Return [X, Y] of the center of cell containing provided text 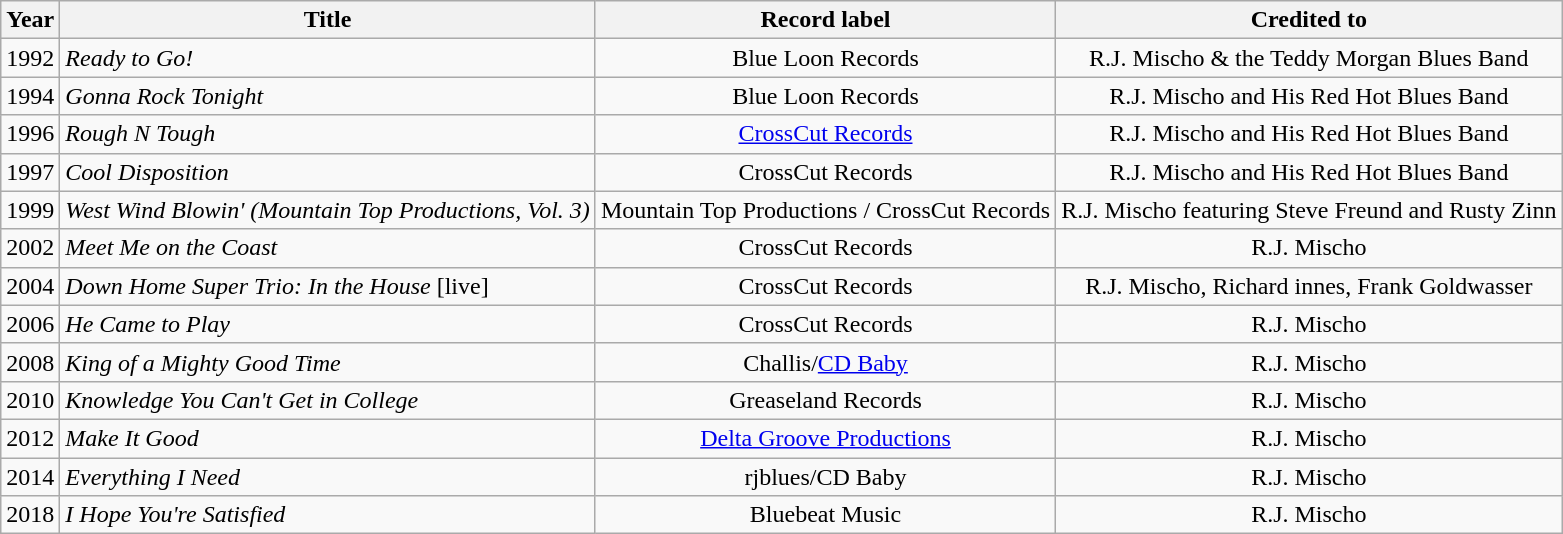
Cool Disposition [328, 172]
rjblues/CD Baby [825, 477]
2018 [30, 515]
2002 [30, 248]
Mountain Top Productions / CrossCut Records [825, 210]
He Came to Play [328, 324]
Credited to [1309, 20]
Year [30, 20]
R.J. Mischo featuring Steve Freund and Rusty Zinn [1309, 210]
I Hope You're Satisfied [328, 515]
R.J. Mischo, Richard innes, Frank Goldwasser [1309, 286]
Delta Groove Productions [825, 438]
King of a Mighty Good Time [328, 362]
West Wind Blowin' (Mountain Top Productions, Vol. 3) [328, 210]
1994 [30, 96]
Bluebeat Music [825, 515]
Down Home Super Trio: In the House [live] [328, 286]
Challis/CD Baby [825, 362]
2010 [30, 400]
Meet Me on the Coast [328, 248]
1999 [30, 210]
1997 [30, 172]
Everything I Need [328, 477]
2004 [30, 286]
2008 [30, 362]
Title [328, 20]
R.J. Mischo & the Teddy Morgan Blues Band [1309, 58]
Rough N Tough [328, 134]
Record label [825, 20]
Ready to Go! [328, 58]
Greaseland Records [825, 400]
2012 [30, 438]
2006 [30, 324]
2014 [30, 477]
Gonna Rock Tonight [328, 96]
Make It Good [328, 438]
Knowledge You Can't Get in College [328, 400]
1996 [30, 134]
1992 [30, 58]
